Scan for the cell matching the given text and deliver its (x, y) coordinate at center. 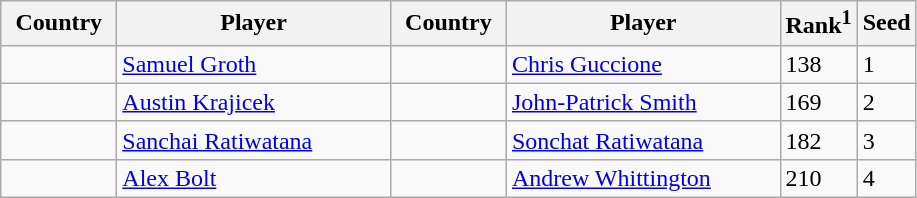
169 (818, 102)
Alex Bolt (254, 178)
2 (886, 102)
Sonchat Ratiwatana (643, 140)
John-Patrick Smith (643, 102)
3 (886, 140)
Sanchai Ratiwatana (254, 140)
Rank1 (818, 24)
182 (818, 140)
138 (818, 64)
Samuel Groth (254, 64)
1 (886, 64)
Austin Krajicek (254, 102)
210 (818, 178)
Andrew Whittington (643, 178)
Chris Guccione (643, 64)
Seed (886, 24)
4 (886, 178)
